Identify which cell holds the provided text, then report its (X, Y) central coordinate. 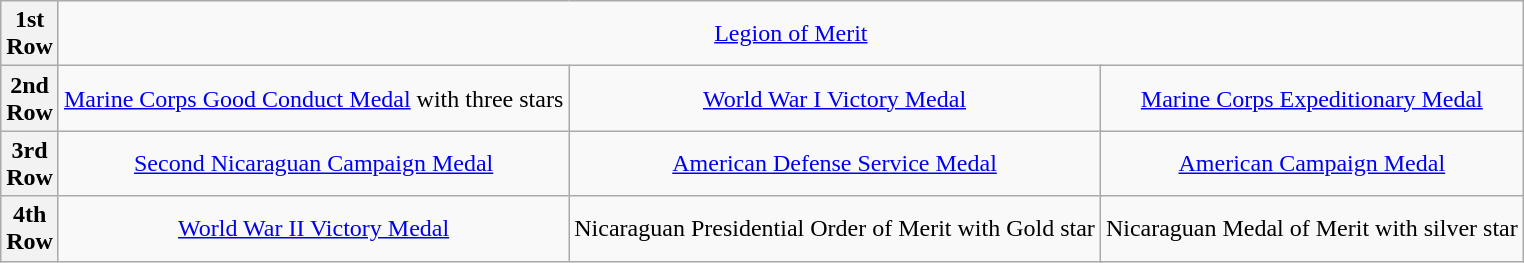
Nicaraguan Presidential Order of Merit with Gold star (835, 228)
Nicaraguan Medal of Merit with silver star (1312, 228)
Legion of Merit (790, 34)
3rdRow (30, 164)
American Defense Service Medal (835, 164)
4thRow (30, 228)
World War I Victory Medal (835, 98)
Marine Corps Expeditionary Medal (1312, 98)
American Campaign Medal (1312, 164)
Second Nicaraguan Campaign Medal (313, 164)
2ndRow (30, 98)
World War II Victory Medal (313, 228)
Marine Corps Good Conduct Medal with three stars (313, 98)
1stRow (30, 34)
